Identify which cell holds the provided text, then report its (X, Y) central coordinate. 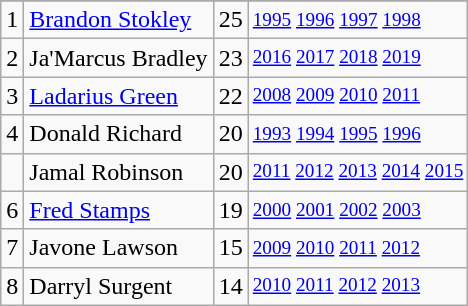
7 (12, 248)
Donald Richard (118, 134)
Darryl Surgent (118, 286)
14 (230, 286)
Brandon Stokley (118, 20)
2010 2011 2012 2013 (358, 286)
Fred Stamps (118, 210)
2009 2010 2011 2012 (358, 248)
6 (12, 210)
25 (230, 20)
2 (12, 58)
22 (230, 96)
2016 2017 2018 2019 (358, 58)
15 (230, 248)
2011 2012 2013 2014 2015 (358, 172)
Ladarius Green (118, 96)
8 (12, 286)
1 (12, 20)
4 (12, 134)
23 (230, 58)
2000 2001 2002 2003 (358, 210)
2008 2009 2010 2011 (358, 96)
Ja'Marcus Bradley (118, 58)
3 (12, 96)
Javone Lawson (118, 248)
1995 1996 1997 1998 (358, 20)
1993 1994 1995 1996 (358, 134)
Jamal Robinson (118, 172)
19 (230, 210)
